Determine the (x, y) coordinate at the center of the cell enclosing the given text.  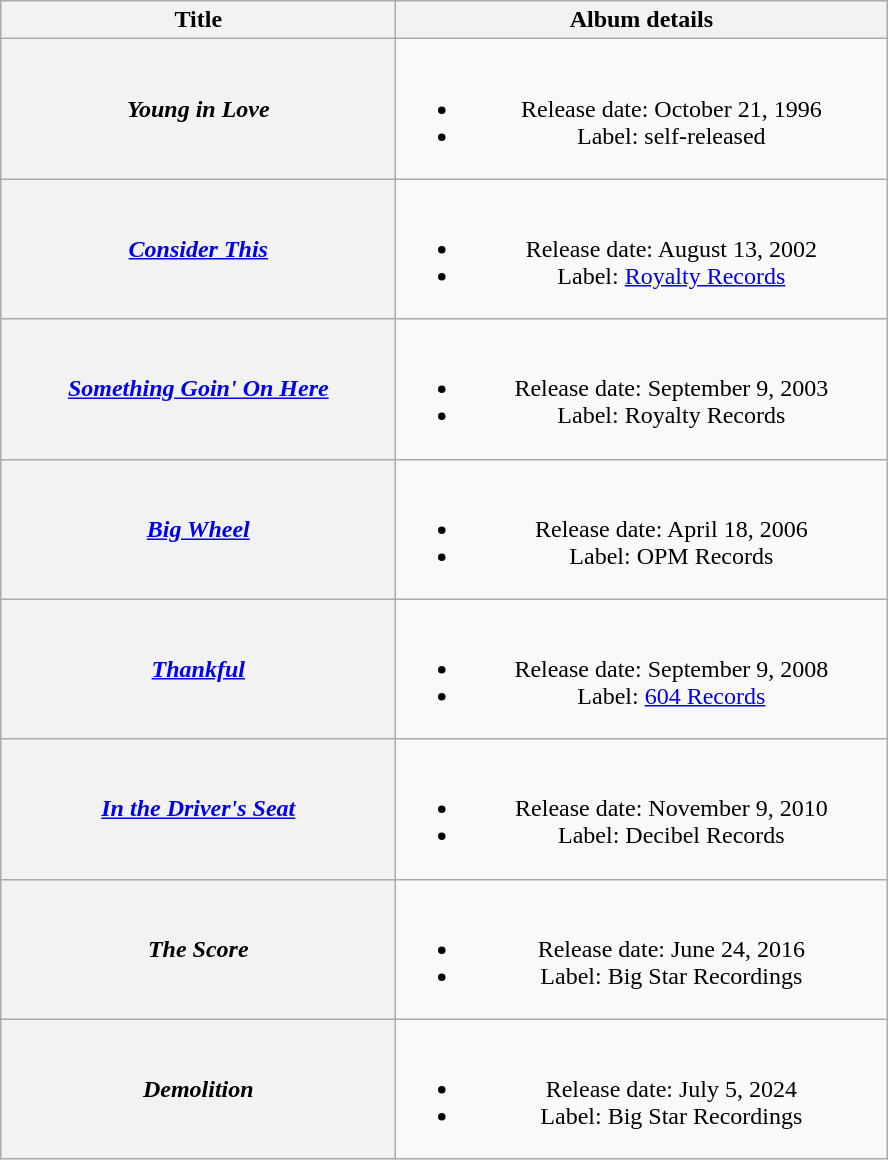
Young in Love (198, 109)
Thankful (198, 669)
Release date: April 18, 2006Label: OPM Records (642, 529)
Release date: November 9, 2010Label: Decibel Records (642, 809)
Release date: September 9, 2003Label: Royalty Records (642, 389)
Something Goin' On Here (198, 389)
Big Wheel (198, 529)
Release date: June 24, 2016Label: Big Star Recordings (642, 949)
Release date: September 9, 2008Label: 604 Records (642, 669)
Album details (642, 20)
Release date: August 13, 2002Label: Royalty Records (642, 249)
In the Driver's Seat (198, 809)
Consider This (198, 249)
Release date: July 5, 2024Label: Big Star Recordings (642, 1089)
The Score (198, 949)
Title (198, 20)
Release date: October 21, 1996Label: self-released (642, 109)
Demolition (198, 1089)
